Detect which cell encompasses the target text, then output its (X, Y) center coordinate. 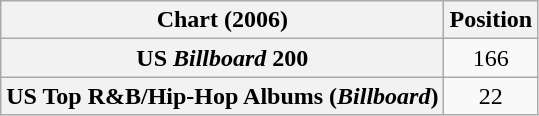
US Top R&B/Hip-Hop Albums (Billboard) (222, 96)
166 (491, 58)
22 (491, 96)
Chart (2006) (222, 20)
Position (491, 20)
US Billboard 200 (222, 58)
